From the cell containing the given text, extract its center point as (x, y) coordinate. 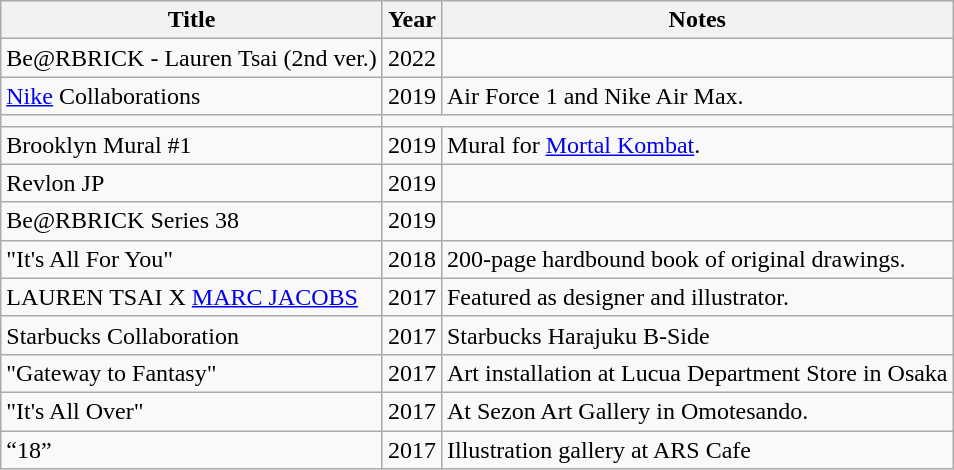
"It's All For You" (192, 259)
Mural for Mortal Kombat. (697, 145)
Be@RBRICK Series 38 (192, 221)
"It's All Over" (192, 411)
2018 (412, 259)
Be@RBRICK - Lauren Tsai (2nd ver.) (192, 58)
Notes (697, 20)
At Sezon Art Gallery in Omotesando. (697, 411)
Title (192, 20)
Revlon JP (192, 183)
200-page hardbound book of original drawings. (697, 259)
LAUREN TSAI X MARC JACOBS (192, 297)
Illustration gallery at ARS Cafe (697, 449)
Featured as designer and illustrator. (697, 297)
“18” (192, 449)
Year (412, 20)
Starbucks Collaboration (192, 335)
"Gateway to Fantasy" (192, 373)
2022 (412, 58)
Brooklyn Mural #1 (192, 145)
Air Force 1 and Nike Air Max. (697, 96)
Starbucks Harajuku B-Side (697, 335)
Art installation at Lucua Department Store in Osaka (697, 373)
Nike Collaborations (192, 96)
